Output the (X, Y) coordinate of the center of the cell containing the given text.  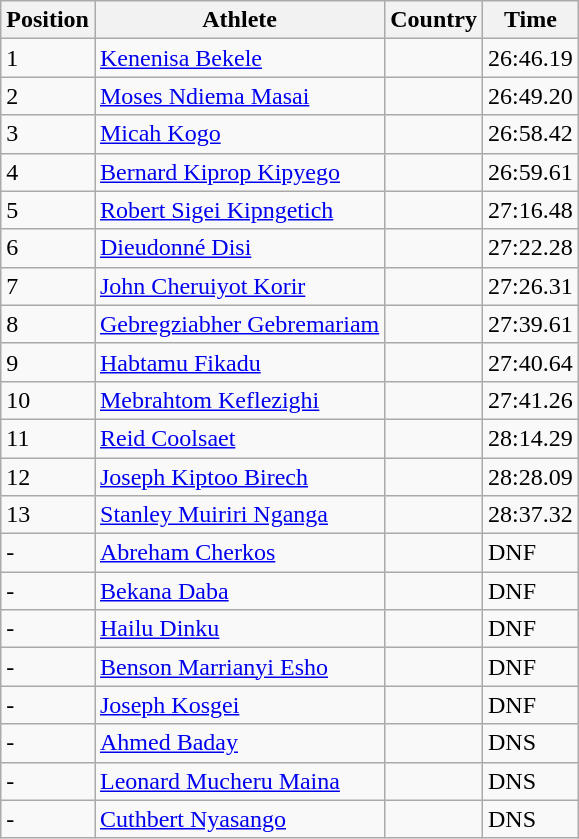
26:49.20 (530, 96)
Bernard Kiprop Kipyego (239, 172)
12 (48, 477)
Dieudonné Disi (239, 248)
Ahmed Baday (239, 743)
27:16.48 (530, 210)
Kenenisa Bekele (239, 58)
Habtamu Fikadu (239, 362)
28:28.09 (530, 477)
Reid Coolsaet (239, 438)
Position (48, 20)
8 (48, 324)
2 (48, 96)
5 (48, 210)
Micah Kogo (239, 134)
26:58.42 (530, 134)
26:59.61 (530, 172)
26:46.19 (530, 58)
Abreham Cherkos (239, 553)
Moses Ndiema Masai (239, 96)
Mebrahtom Keflezighi (239, 400)
Hailu Dinku (239, 629)
Bekana Daba (239, 591)
13 (48, 515)
Time (530, 20)
7 (48, 286)
27:26.31 (530, 286)
27:39.61 (530, 324)
4 (48, 172)
6 (48, 248)
Country (434, 20)
27:40.64 (530, 362)
Athlete (239, 20)
Gebregziabher Gebremariam (239, 324)
27:22.28 (530, 248)
Cuthbert Nyasango (239, 819)
1 (48, 58)
Leonard Mucheru Maina (239, 781)
11 (48, 438)
Joseph Kosgei (239, 705)
Benson Marrianyi Esho (239, 667)
Stanley Muiriri Nganga (239, 515)
9 (48, 362)
John Cheruiyot Korir (239, 286)
3 (48, 134)
28:37.32 (530, 515)
28:14.29 (530, 438)
10 (48, 400)
Joseph Kiptoo Birech (239, 477)
27:41.26 (530, 400)
Robert Sigei Kipngetich (239, 210)
